Pinpoint the cell where the given text exists, returning its [x, y] midpoint coordinate. 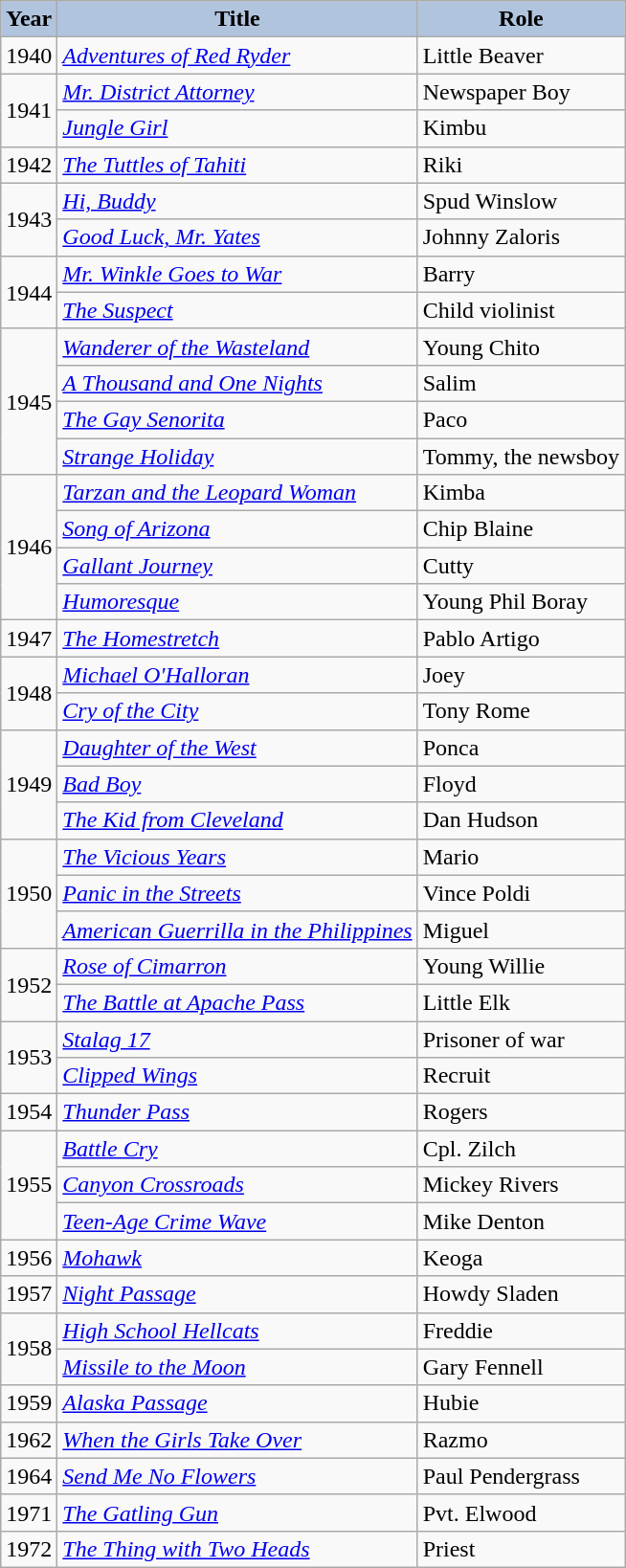
1947 [29, 638]
Michael O'Halloran [237, 675]
Panic in the Streets [237, 893]
Priest [521, 1549]
Good Luck, Mr. Yates [237, 237]
Tommy, the newsboy [521, 457]
1949 [29, 784]
Stalag 17 [237, 1039]
1954 [29, 1112]
Mickey Rivers [521, 1185]
Child violinist [521, 310]
When the Girls Take Over [237, 1440]
Rose of Cimarron [237, 966]
Gary Fennell [521, 1367]
Hi, Buddy [237, 201]
Mario [521, 857]
1940 [29, 56]
Tarzan and the Leopard Woman [237, 493]
Floyd [521, 784]
1942 [29, 165]
1944 [29, 292]
1953 [29, 1057]
Mr. Winkle Goes to War [237, 274]
Pablo Artigo [521, 638]
Bad Boy [237, 784]
Cry of the City [237, 711]
The Gatling Gun [237, 1512]
Little Beaver [521, 56]
Pvt. Elwood [521, 1512]
Hubie [521, 1403]
The Tuttles of Tahiti [237, 165]
1971 [29, 1512]
1946 [29, 548]
Send Me No Flowers [237, 1476]
Night Passage [237, 1294]
1948 [29, 693]
Kimba [521, 493]
Dan Hudson [521, 820]
Canyon Crossroads [237, 1185]
1957 [29, 1294]
Battle Cry [237, 1149]
Tony Rome [521, 711]
Mohawk [237, 1258]
1956 [29, 1258]
1964 [29, 1476]
Adventures of Red Ryder [237, 56]
American Guerrilla in the Philippines [237, 930]
Alaska Passage [237, 1403]
Joey [521, 675]
Mr. District Attorney [237, 92]
Salim [521, 383]
Barry [521, 274]
Daughter of the West [237, 748]
Wanderer of the Wasteland [237, 347]
Ponca [521, 748]
Keoga [521, 1258]
1955 [29, 1185]
High School Hellcats [237, 1331]
Young Phil Boray [521, 602]
Clipped Wings [237, 1076]
The Suspect [237, 310]
Cpl. Zilch [521, 1149]
The Battle at Apache Pass [237, 1002]
The Gay Senorita [237, 419]
1943 [29, 219]
1950 [29, 893]
1962 [29, 1440]
Mike Denton [521, 1221]
1952 [29, 984]
Riki [521, 165]
Missile to the Moon [237, 1367]
Rogers [521, 1112]
Spud Winslow [521, 201]
Freddie [521, 1331]
The Vicious Years [237, 857]
Paul Pendergrass [521, 1476]
Title [237, 19]
Young Willie [521, 966]
Cutty [521, 566]
Little Elk [521, 1002]
The Homestretch [237, 638]
The Thing with Two Heads [237, 1549]
Recruit [521, 1076]
The Kid from Cleveland [237, 820]
1945 [29, 401]
Humoresque [237, 602]
A Thousand and One Nights [237, 383]
Teen-Age Crime Wave [237, 1221]
Jungle Girl [237, 128]
Year [29, 19]
1958 [29, 1349]
Role [521, 19]
Prisoner of war [521, 1039]
Kimbu [521, 128]
Strange Holiday [237, 457]
Young Chito [521, 347]
Johnny Zaloris [521, 237]
Razmo [521, 1440]
1959 [29, 1403]
1941 [29, 110]
Howdy Sladen [521, 1294]
Song of Arizona [237, 529]
Paco [521, 419]
Chip Blaine [521, 529]
Thunder Pass [237, 1112]
Newspaper Boy [521, 92]
Vince Poldi [521, 893]
Miguel [521, 930]
Gallant Journey [237, 566]
1972 [29, 1549]
